Extract the (x, y) coordinate from the center of the cell holding the provided text.  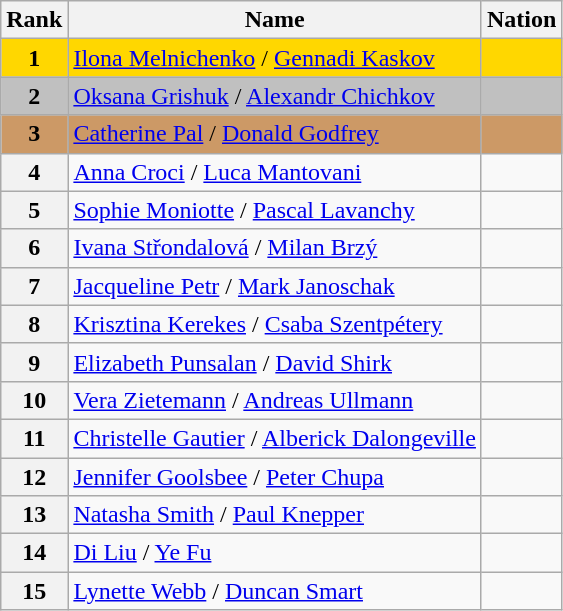
14 (34, 553)
Ivana Střondalová / Milan Brzý (275, 248)
8 (34, 324)
7 (34, 286)
11 (34, 438)
Elizabeth Punsalan / David Shirk (275, 362)
13 (34, 515)
12 (34, 477)
Vera Zietemann / Andreas Ullmann (275, 400)
6 (34, 248)
Catherine Pal / Donald Godfrey (275, 134)
15 (34, 591)
Di Liu / Ye Fu (275, 553)
5 (34, 210)
Christelle Gautier / Alberick Dalongeville (275, 438)
4 (34, 172)
Rank (34, 20)
Anna Croci / Luca Mantovani (275, 172)
Sophie Moniotte / Pascal Lavanchy (275, 210)
Nation (521, 20)
Jacqueline Petr / Mark Janoschak (275, 286)
1 (34, 58)
Oksana Grishuk / Alexandr Chichkov (275, 96)
Ilona Melnichenko / Gennadi Kaskov (275, 58)
Jennifer Goolsbee / Peter Chupa (275, 477)
Natasha Smith / Paul Knepper (275, 515)
10 (34, 400)
2 (34, 96)
9 (34, 362)
Name (275, 20)
Lynette Webb / Duncan Smart (275, 591)
Krisztina Kerekes / Csaba Szentpétery (275, 324)
3 (34, 134)
